Return [x, y] of the center of cell containing provided text 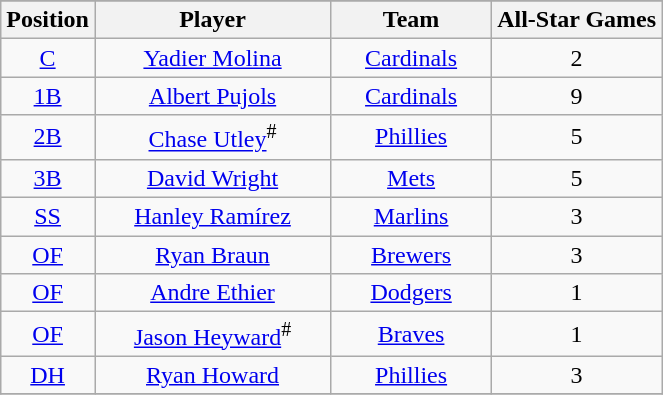
Ryan Braun [212, 255]
SS [48, 217]
Mets [412, 178]
Jason Heyward# [212, 334]
Marlins [412, 217]
Brewers [412, 255]
3B [48, 178]
Albert Pujols [212, 96]
1B [48, 96]
2 [577, 58]
C [48, 58]
Player [212, 20]
Chase Utley# [212, 138]
Andre Ethier [212, 293]
Dodgers [412, 293]
Braves [412, 334]
Ryan Howard [212, 375]
All-Star Games [577, 20]
Position [48, 20]
DH [48, 375]
Yadier Molina [212, 58]
Team [412, 20]
9 [577, 96]
2B [48, 138]
David Wright [212, 178]
Hanley Ramírez [212, 217]
